Pinpoint the cell where the given text exists, returning its (X, Y) midpoint coordinate. 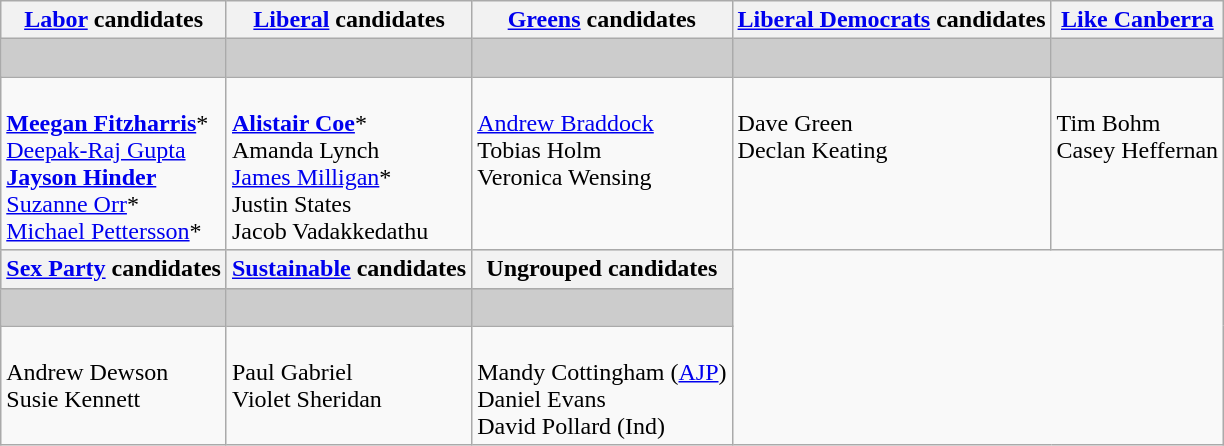
Like Canberra (1138, 20)
Alistair Coe* Amanda Lynch James Milligan* Justin States Jacob Vadakkedathu (348, 164)
Tim Bohm Casey Heffernan (1138, 164)
Paul Gabriel Violet Sheridan (348, 386)
Greens candidates (602, 20)
Labor candidates (114, 20)
Sex Party candidates (114, 269)
Andrew Dewson Susie Kennett (114, 386)
Sustainable candidates (348, 269)
Dave Green Declan Keating (892, 164)
Mandy Cottingham (AJP) Daniel Evans David Pollard (Ind) (602, 386)
Ungrouped candidates (602, 269)
Liberal candidates (348, 20)
Meegan Fitzharris* Deepak-Raj Gupta Jayson Hinder Suzanne Orr* Michael Pettersson* (114, 164)
Liberal Democrats candidates (892, 20)
Andrew Braddock Tobias Holm Veronica Wensing (602, 164)
